Search for the cell housing the specified text and yield its [X, Y] center coordinate. 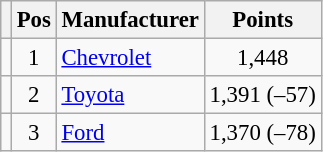
1 [34, 58]
2 [34, 95]
Pos [34, 20]
Toyota [130, 95]
Manufacturer [130, 20]
1,391 (–57) [262, 95]
Points [262, 20]
Ford [130, 133]
3 [34, 133]
1,448 [262, 58]
Chevrolet [130, 58]
1,370 (–78) [262, 133]
